Return the (x, y) coordinate for the center point of the cell that contains the specified text.  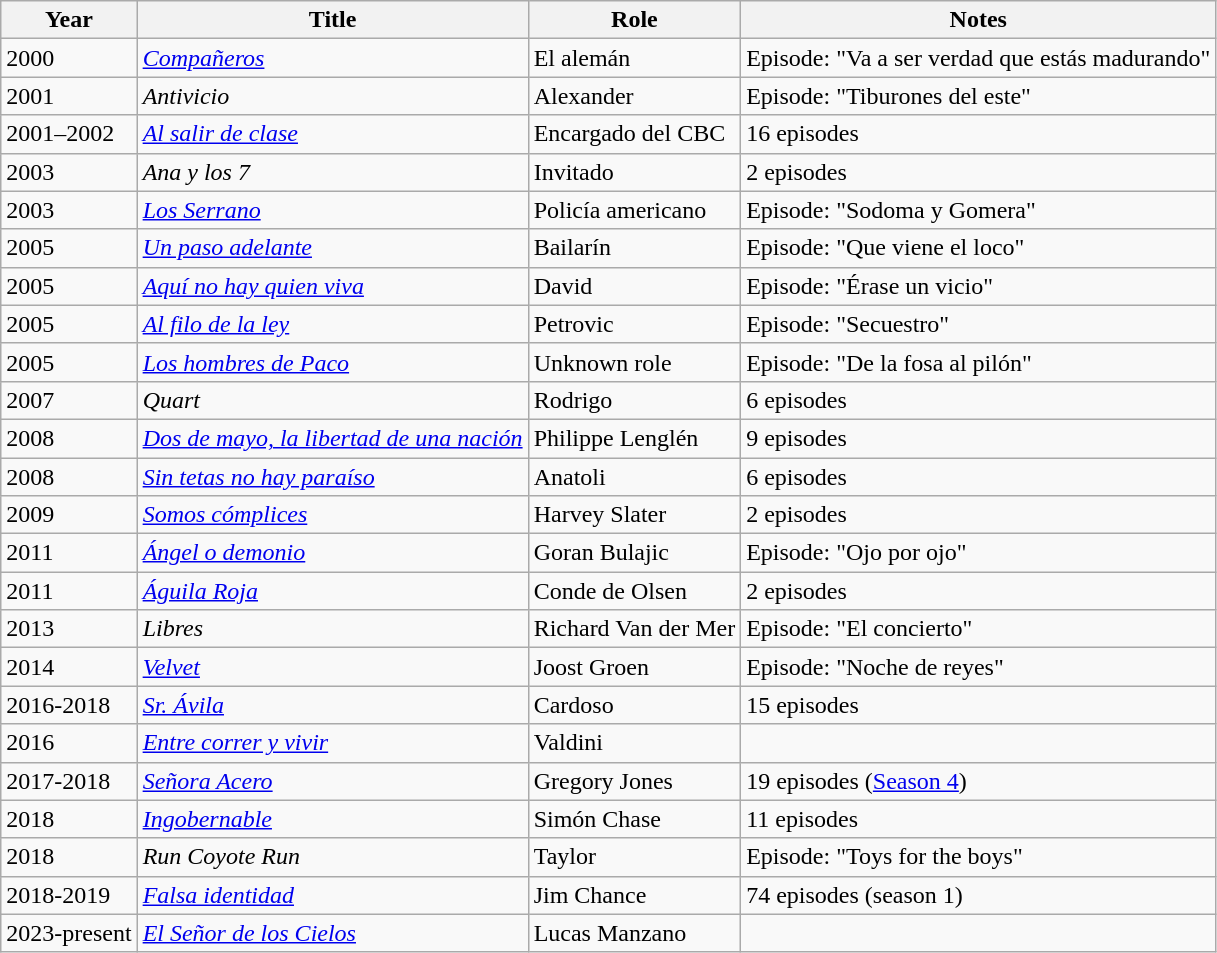
Entre correr y vivir (332, 743)
2016-2018 (69, 705)
Conde de Olsen (634, 591)
Señora Acero (332, 781)
2007 (69, 400)
2017-2018 (69, 781)
2009 (69, 515)
Ana y los 7 (332, 172)
Episode: "De la fosa al pilón" (978, 362)
19 episodes (Season 4) (978, 781)
Anatoli (634, 477)
Somos cómplices (332, 515)
Episode: "Que viene el loco" (978, 248)
2016 (69, 743)
Harvey Slater (634, 515)
Unknown role (634, 362)
2001–2002 (69, 134)
Bailarín (634, 248)
Policía americano (634, 210)
Dos de mayo, la libertad de una nación (332, 438)
11 episodes (978, 819)
Libres (332, 629)
Episode: "Noche de reyes" (978, 667)
Encargado del CBC (634, 134)
Notes (978, 20)
15 episodes (978, 705)
Rodrigo (634, 400)
Los hombres de Paco (332, 362)
Run Coyote Run (332, 857)
Lucas Manzano (634, 933)
Episode: "El concierto" (978, 629)
Ingobernable (332, 819)
Joost Groen (634, 667)
Episode: "Toys for the boys" (978, 857)
Episode: "Sodoma y Gomera" (978, 210)
El Señor de los Cielos (332, 933)
Jim Chance (634, 895)
Sr. Ávila (332, 705)
Episode: "Tiburones del este" (978, 96)
2023-present (69, 933)
2013 (69, 629)
Antivicio (332, 96)
9 episodes (978, 438)
Richard Van der Mer (634, 629)
Invitado (634, 172)
Velvet (332, 667)
2000 (69, 58)
Episode: "Va a ser verdad que estás madurando" (978, 58)
Petrovic (634, 324)
David (634, 286)
2001 (69, 96)
Águila Roja (332, 591)
Taylor (634, 857)
Simón Chase (634, 819)
El alemán (634, 58)
Title (332, 20)
Role (634, 20)
Year (69, 20)
Quart (332, 400)
Valdini (634, 743)
2014 (69, 667)
Falsa identidad (332, 895)
Los Serrano (332, 210)
Episode: "Secuestro" (978, 324)
74 episodes (season 1) (978, 895)
Un paso adelante (332, 248)
16 episodes (978, 134)
Episode: "Ojo por ojo" (978, 553)
Gregory Jones (634, 781)
Alexander (634, 96)
Episode: "Érase un vicio" (978, 286)
Cardoso (634, 705)
Ángel o demonio (332, 553)
Aquí no hay quien viva (332, 286)
Goran Bulajic (634, 553)
Sin tetas no hay paraíso (332, 477)
2018-2019 (69, 895)
Al filo de la ley (332, 324)
Philippe Lenglén (634, 438)
Al salir de clase (332, 134)
Compañeros (332, 58)
